Locate the cell with the specified text and output its [X, Y] center coordinate. 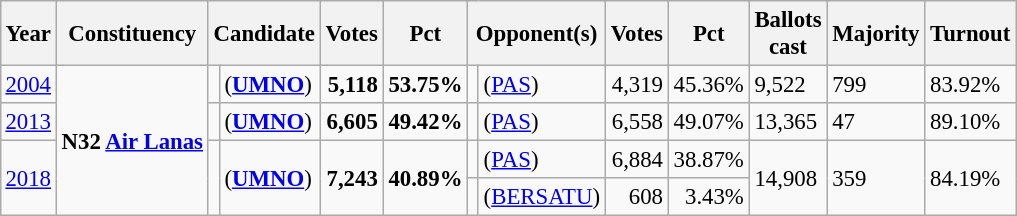
53.75% [426, 84]
47 [876, 122]
6,605 [352, 122]
Opponent(s) [537, 34]
(BERSATU) [542, 197]
Turnout [970, 34]
6,884 [636, 160]
N32 Air Lanas [132, 140]
2018 [28, 178]
5,118 [352, 84]
2004 [28, 84]
4,319 [636, 84]
359 [876, 178]
Year [28, 34]
83.92% [970, 84]
14,908 [788, 178]
7,243 [352, 178]
49.07% [708, 122]
799 [876, 84]
38.87% [708, 160]
49.42% [426, 122]
13,365 [788, 122]
40.89% [426, 178]
89.10% [970, 122]
9,522 [788, 84]
84.19% [970, 178]
Majority [876, 34]
Constituency [132, 34]
Ballotscast [788, 34]
45.36% [708, 84]
608 [636, 197]
6,558 [636, 122]
3.43% [708, 197]
2013 [28, 122]
Candidate [264, 34]
